Scan for the cell matching the given text and deliver its (X, Y) coordinate at center. 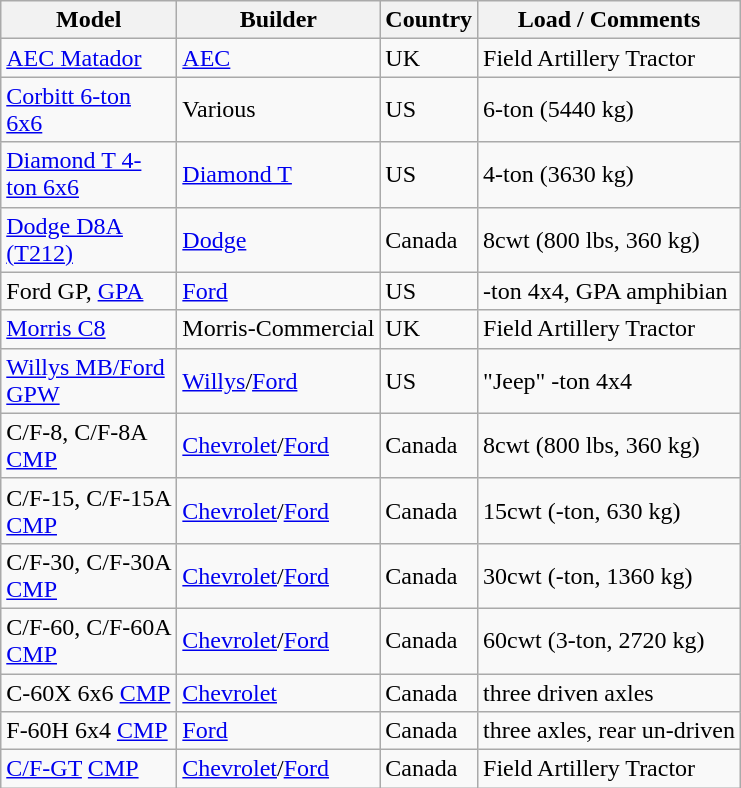
C/F-15, C/F-15A CMP (89, 510)
C/F-GT CMP (89, 769)
C-60X 6x6 CMP (89, 693)
three axles, rear un-driven (610, 731)
4-ton (3630 kg) (610, 174)
Willys MB/Ford GPW (89, 380)
C/F-8, C/F-8A CMP (89, 446)
60cwt (3-ton, 2720 kg) (610, 640)
AEC Matador (89, 58)
Willys/Ford (278, 380)
Country (429, 20)
Chevrolet (278, 693)
Dodge (278, 240)
Corbitt 6-ton 6x6 (89, 110)
three driven axles (610, 693)
Various (278, 110)
C/F-60, C/F-60A CMP (89, 640)
Ford GP, GPA (89, 291)
Dodge D8A (T212) (89, 240)
6-ton (5440 kg) (610, 110)
"Jeep" -ton 4x4 (610, 380)
Morris-Commercial (278, 329)
30cwt (-ton, 1360 kg) (610, 576)
15cwt (-ton, 630 kg) (610, 510)
Diamond T (278, 174)
F-60H 6x4 CMP (89, 731)
Load / Comments (610, 20)
AEC (278, 58)
Diamond T 4-ton 6x6 (89, 174)
Builder (278, 20)
Morris C8 (89, 329)
C/F-30, C/F-30A CMP (89, 576)
Model (89, 20)
-ton 4x4, GPA amphibian (610, 291)
